Identify which cell holds the provided text, then report its [X, Y] central coordinate. 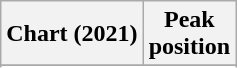
Chart (2021) [72, 34]
Peakposition [189, 34]
